Find where the given text appears and provide that cell's center as [X, Y] coordinate. 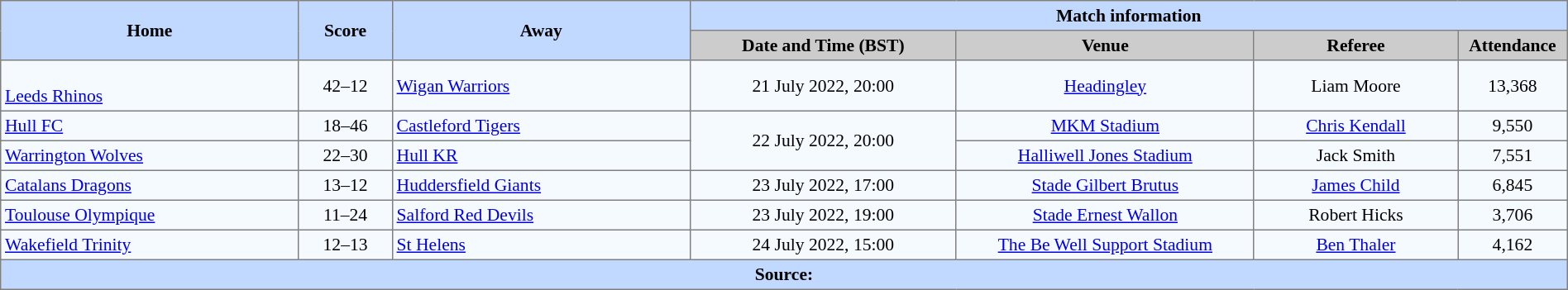
Robert Hicks [1355, 215]
23 July 2022, 19:00 [823, 215]
Wigan Warriors [541, 86]
Ben Thaler [1355, 245]
6,845 [1513, 185]
Stade Ernest Wallon [1105, 215]
Venue [1105, 45]
Score [346, 31]
Halliwell Jones Stadium [1105, 155]
21 July 2022, 20:00 [823, 86]
13,368 [1513, 86]
The Be Well Support Stadium [1105, 245]
Warrington Wolves [150, 155]
7,551 [1513, 155]
Away [541, 31]
Catalans Dragons [150, 185]
Huddersfield Giants [541, 185]
Referee [1355, 45]
18–46 [346, 126]
22–30 [346, 155]
James Child [1355, 185]
3,706 [1513, 215]
Date and Time (BST) [823, 45]
11–24 [346, 215]
23 July 2022, 17:00 [823, 185]
Leeds Rhinos [150, 86]
12–13 [346, 245]
Home [150, 31]
St Helens [541, 245]
Stade Gilbert Brutus [1105, 185]
Chris Kendall [1355, 126]
Headingley [1105, 86]
Castleford Tigers [541, 126]
4,162 [1513, 245]
Source: [784, 274]
9,550 [1513, 126]
MKM Stadium [1105, 126]
Salford Red Devils [541, 215]
Jack Smith [1355, 155]
42–12 [346, 86]
24 July 2022, 15:00 [823, 245]
Wakefield Trinity [150, 245]
Hull FC [150, 126]
Hull KR [541, 155]
Attendance [1513, 45]
13–12 [346, 185]
22 July 2022, 20:00 [823, 140]
Match information [1128, 16]
Liam Moore [1355, 86]
Toulouse Olympique [150, 215]
